Extract the [x, y] coordinate from the center of the cell holding the provided text.  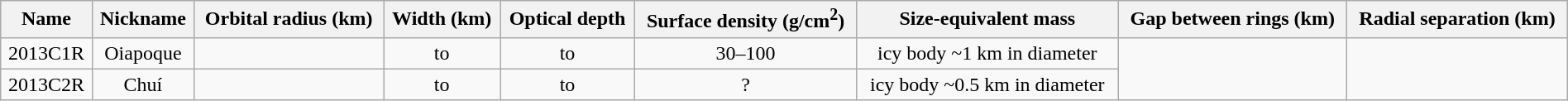
icy body ~1 km in diameter [987, 53]
Gap between rings (km) [1232, 20]
2013C2R [46, 84]
Optical depth [567, 20]
30–100 [745, 53]
icy body ~0.5 km in diameter [987, 84]
Surface density (g/cm2) [745, 20]
Name [46, 20]
? [745, 84]
Oiapoque [142, 53]
2013C1R [46, 53]
Nickname [142, 20]
Radial separation (km) [1457, 20]
Orbital radius (km) [289, 20]
Size-equivalent mass [987, 20]
Width (km) [442, 20]
Chuí [142, 84]
